Return [X, Y] of the center of cell containing provided text 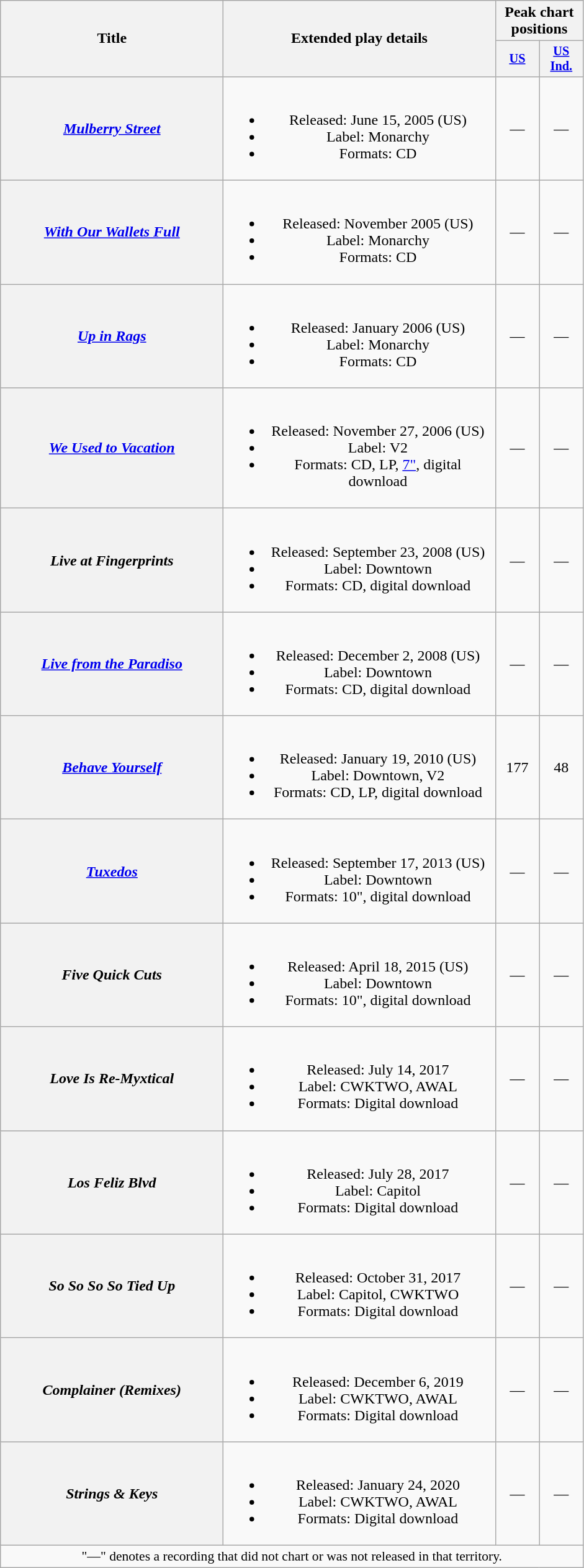
Released: April 18, 2015 (US)Label: DowntownFormats: 10", digital download [359, 975]
Released: June 15, 2005 (US)Label: MonarchyFormats: CD [359, 128]
Los Feliz Blvd [112, 1182]
Released: January 19, 2010 (US)Label: Downtown, V2Formats: CD, LP, digital download [359, 767]
Released: November 27, 2006 (US)Label: V2Formats: CD, LP, 7", digital download [359, 448]
With Our Wallets Full [112, 232]
So So So So Tied Up [112, 1286]
Behave Yourself [112, 767]
Complainer (Remixes) [112, 1389]
Title [112, 38]
Released: October 31, 2017Label: Capitol, CWKTWOFormats: Digital download [359, 1286]
48 [561, 767]
Released: January 24, 2020Label: CWKTWO, AWALFormats: Digital download [359, 1494]
Five Quick Cuts [112, 975]
Released: September 23, 2008 (US)Label: DowntownFormats: CD, digital download [359, 560]
Up in Rags [112, 336]
Released: July 28, 2017Label: CapitolFormats: Digital download [359, 1182]
Love Is Re-Myxtical [112, 1079]
Released: December 2, 2008 (US)Label: DowntownFormats: CD, digital download [359, 664]
Released: July 14, 2017Label: CWKTWO, AWALFormats: Digital download [359, 1079]
Strings & Keys [112, 1494]
Extended play details [359, 38]
Peak chart positions [539, 21]
"—" denotes a recording that did not chart or was not released in that territory. [292, 1556]
Mulberry Street [112, 128]
Released: November 2005 (US)Label: MonarchyFormats: CD [359, 232]
Tuxedos [112, 872]
Released: December 6, 2019Label: CWKTWO, AWALFormats: Digital download [359, 1389]
USInd. [561, 59]
Live from the Paradiso [112, 664]
US [518, 59]
Released: January 2006 (US)Label: MonarchyFormats: CD [359, 336]
Released: September 17, 2013 (US)Label: DowntownFormats: 10", digital download [359, 872]
177 [518, 767]
Live at Fingerprints [112, 560]
We Used to Vacation [112, 448]
